Locate the cell with the specified text and output its (x, y) center coordinate. 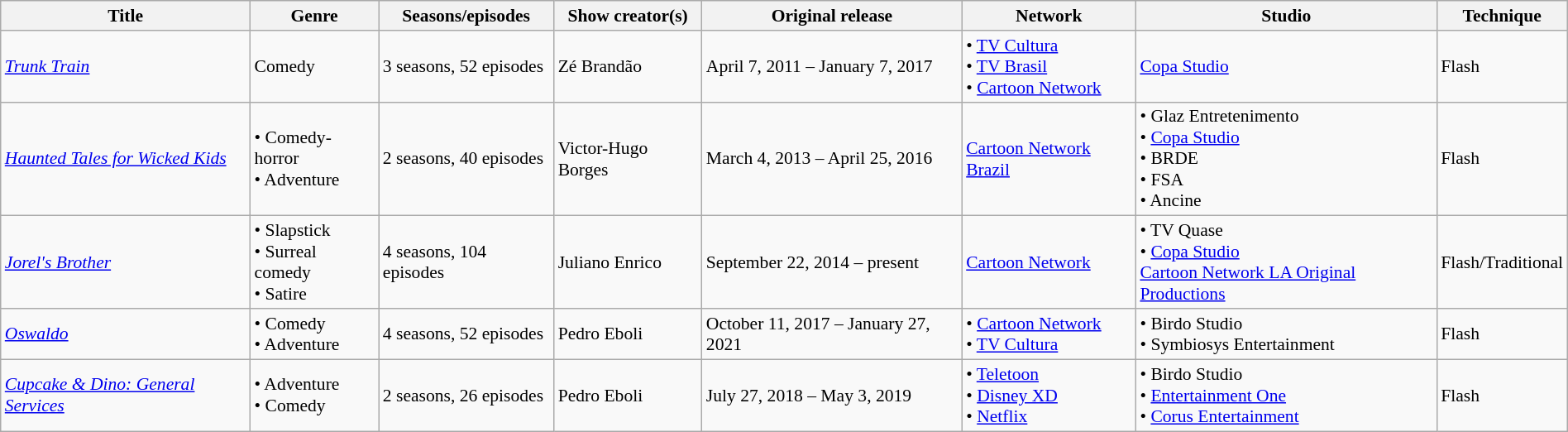
April 7, 2011 – January 7, 2017 (832, 66)
• Comedy• Adventure (314, 334)
Victor-Hugo Borges (629, 159)
Comedy (314, 66)
Jorel's Brother (126, 262)
Show creator(s) (629, 16)
• Cartoon Network• TV Cultura (1049, 334)
2 seasons, 26 episodes (466, 396)
Haunted Tales for Wicked Kids (126, 159)
Studio (1286, 16)
• Glaz Entretenimento• Copa Studio• BRDE• FSA• Ancine (1286, 159)
Cartoon Network Brazil (1049, 159)
Cupcake & Dino: General Services (126, 396)
March 4, 2013 – April 25, 2016 (832, 159)
Technique (1502, 16)
4 seasons, 104 episodes (466, 262)
Genre (314, 16)
Seasons/episodes (466, 16)
September 22, 2014 – present (832, 262)
• Slapstick• Surreal comedy• Satire (314, 262)
• Teletoon• Disney XD• Netflix (1049, 396)
• TV Quase• Copa StudioCartoon Network LA Original Productions (1286, 262)
4 seasons, 52 episodes (466, 334)
Juliano Enrico (629, 262)
3 seasons, 52 episodes (466, 66)
2 seasons, 40 episodes (466, 159)
• Adventure• Comedy (314, 396)
Oswaldo (126, 334)
Network (1049, 16)
• TV Cultura• TV Brasil• Cartoon Network (1049, 66)
Flash/Traditional (1502, 262)
Title (126, 16)
Copa Studio (1286, 66)
Zé Brandão (629, 66)
Original release (832, 16)
Cartoon Network (1049, 262)
• Comedy-horror• Adventure (314, 159)
October 11, 2017 – January 27, 2021 (832, 334)
• Birdo Studio• Entertainment One• Corus Entertainment (1286, 396)
July 27, 2018 – May 3, 2019 (832, 396)
Trunk Train (126, 66)
• Birdo Studio• Symbiosys Entertainment (1286, 334)
